Identify which cell holds the provided text, then report its [x, y] central coordinate. 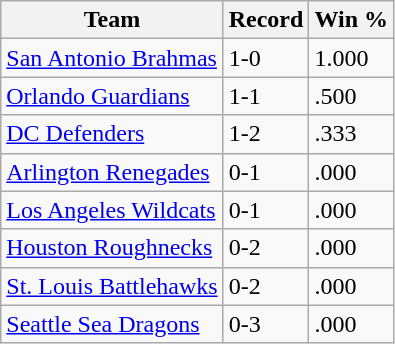
1.000 [352, 58]
Arlington Renegades [112, 172]
Houston Roughnecks [112, 248]
Orlando Guardians [112, 96]
0-3 [266, 324]
DC Defenders [112, 134]
Seattle Sea Dragons [112, 324]
Team [112, 20]
San Antonio Brahmas [112, 58]
1-0 [266, 58]
St. Louis Battlehawks [112, 286]
.333 [352, 134]
1-1 [266, 96]
Los Angeles Wildcats [112, 210]
.500 [352, 96]
Record [266, 20]
Win % [352, 20]
1-2 [266, 134]
